From the cell containing the given text, extract its center point as (x, y) coordinate. 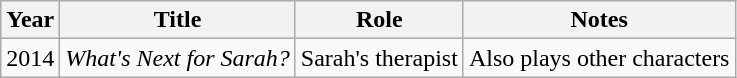
Role (379, 20)
Title (178, 20)
Year (30, 20)
Sarah's therapist (379, 58)
2014 (30, 58)
Also plays other characters (599, 58)
What's Next for Sarah? (178, 58)
Notes (599, 20)
